Extract the (x, y) coordinate from the center of the cell holding the provided text.  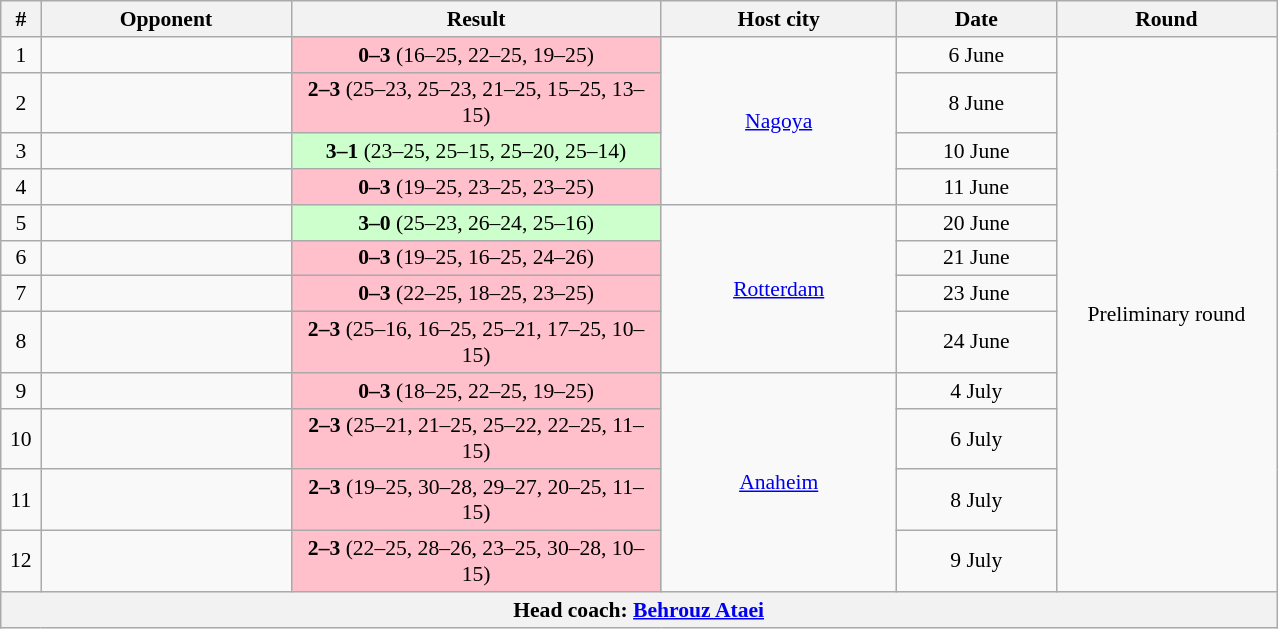
2–3 (25–21, 21–25, 25–22, 22–25, 11–15) (476, 438)
6 June (976, 55)
11 June (976, 187)
0–3 (16–25, 22–25, 19–25) (476, 55)
0–3 (22–25, 18–25, 23–25) (476, 294)
23 June (976, 294)
Date (976, 19)
6 (21, 258)
2–3 (19–25, 30–28, 29–27, 20–25, 11–15) (476, 500)
9 (21, 391)
Head coach: Behrouz Ataei (639, 610)
24 June (976, 342)
# (21, 19)
3 (21, 152)
2 (21, 102)
4 (21, 187)
Rotterdam (778, 289)
10 (21, 438)
0–3 (18–25, 22–25, 19–25) (476, 391)
0–3 (19–25, 23–25, 23–25) (476, 187)
10 June (976, 152)
8 (21, 342)
Nagoya (778, 121)
Opponent (166, 19)
Preliminary round (1166, 314)
Anaheim (778, 482)
8 June (976, 102)
6 July (976, 438)
7 (21, 294)
2–3 (25–16, 16–25, 25–21, 17–25, 10–15) (476, 342)
Round (1166, 19)
1 (21, 55)
5 (21, 223)
2–3 (25–23, 25–23, 21–25, 15–25, 13–15) (476, 102)
8 July (976, 500)
9 July (976, 562)
12 (21, 562)
4 July (976, 391)
Host city (778, 19)
3–0 (25–23, 26–24, 25–16) (476, 223)
2–3 (22–25, 28–26, 23–25, 30–28, 10–15) (476, 562)
11 (21, 500)
21 June (976, 258)
0–3 (19–25, 16–25, 24–26) (476, 258)
20 June (976, 223)
Result (476, 19)
3–1 (23–25, 25–15, 25–20, 25–14) (476, 152)
